Return the [X, Y] coordinate for the center point of the cell that contains the specified text.  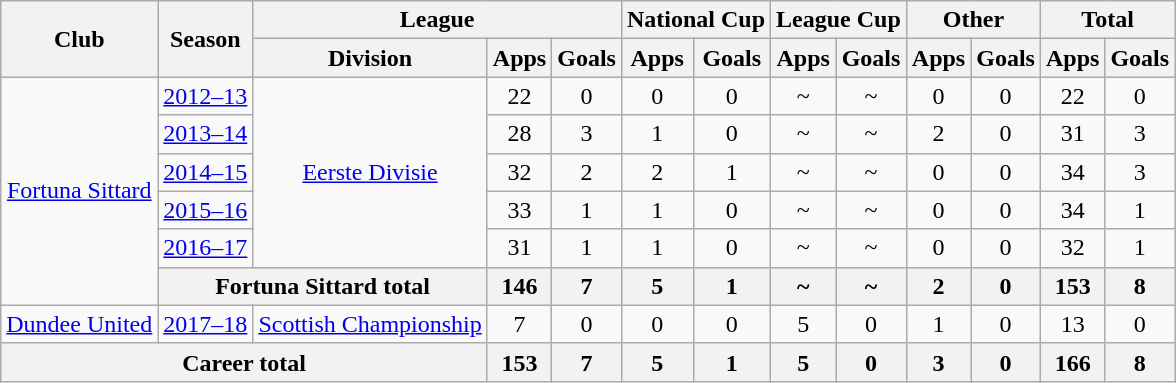
Eerste Divisie [370, 172]
Season [206, 39]
13 [1072, 324]
Fortuna Sittard total [322, 286]
166 [1072, 362]
Career total [244, 362]
33 [519, 210]
2016–17 [206, 248]
Fortuna Sittard [80, 191]
Scottish Championship [370, 324]
National Cup [696, 20]
146 [519, 286]
League [438, 20]
2014–15 [206, 172]
2013–14 [206, 134]
Other [973, 20]
2012–13 [206, 96]
2015–16 [206, 210]
28 [519, 134]
2017–18 [206, 324]
League Cup [839, 20]
Club [80, 39]
Division [370, 58]
Total [1107, 20]
Dundee United [80, 324]
